Search for the cell housing the specified text and yield its (X, Y) center coordinate. 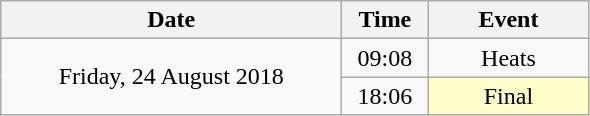
09:08 (385, 58)
Friday, 24 August 2018 (172, 77)
Event (508, 20)
Time (385, 20)
Heats (508, 58)
Final (508, 96)
18:06 (385, 96)
Date (172, 20)
